Provide the (x, y) coordinate of the cell's center where the given text is located.  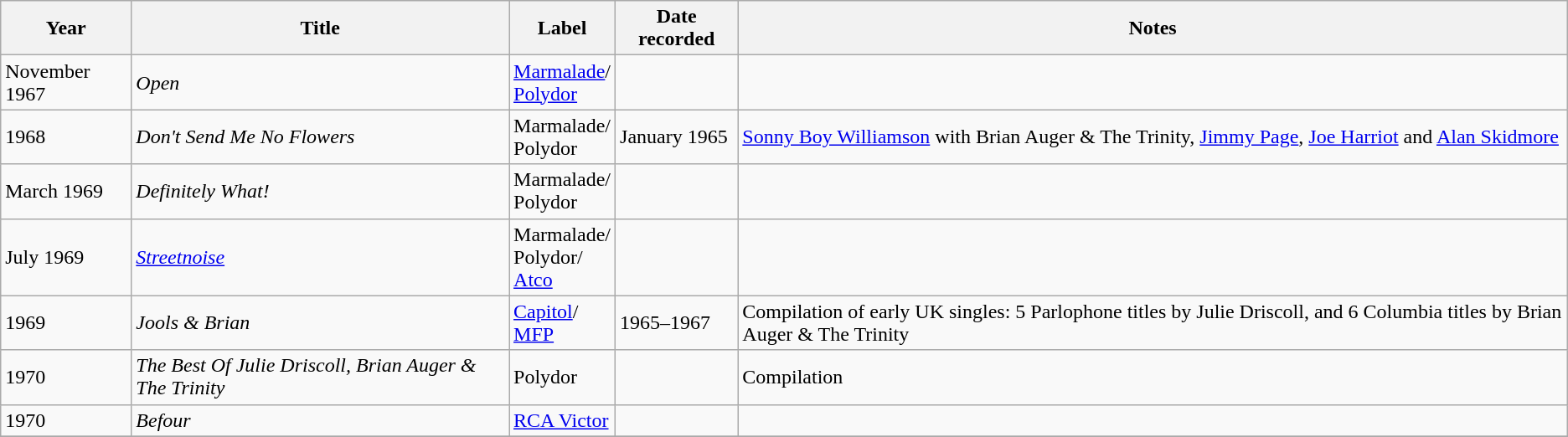
Compilation of early UK singles: 5 Parlophone titles by Julie Driscoll, and 6 Columbia titles by Brian Auger & The Trinity (1153, 323)
Jools & Brian (320, 323)
July 1969 (66, 257)
Streetnoise (320, 257)
Title (320, 28)
1969 (66, 323)
January 1965 (677, 137)
Don't Send Me No Flowers (320, 137)
Open (320, 82)
RCA Victor (563, 420)
1965–1967 (677, 323)
Sonny Boy Williamson with Brian Auger & The Trinity, Jimmy Page, Joe Harriot and Alan Skidmore (1153, 137)
Definitely What! (320, 191)
Marmalade/Polydor/Atco (563, 257)
Label (563, 28)
Capitol/MFP (563, 323)
Compilation (1153, 377)
March 1969 (66, 191)
Notes (1153, 28)
The Best Of Julie Driscoll, Brian Auger & The Trinity (320, 377)
Year (66, 28)
1968 (66, 137)
November 1967 (66, 82)
Polydor (563, 377)
Befour (320, 420)
Date recorded (677, 28)
